Return [x, y] of the center of cell containing provided text 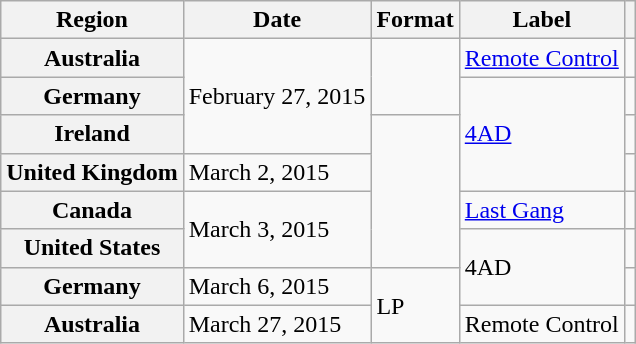
Format [415, 20]
Ireland [92, 134]
Date [277, 20]
Label [542, 20]
Last Gang [542, 210]
Canada [92, 210]
Region [92, 20]
March 2, 2015 [277, 172]
United Kingdom [92, 172]
United States [92, 248]
March 3, 2015 [277, 229]
February 27, 2015 [277, 96]
LP [415, 305]
March 6, 2015 [277, 286]
March 27, 2015 [277, 324]
